Extract the [x, y] coordinate from the center of the cell holding the provided text.  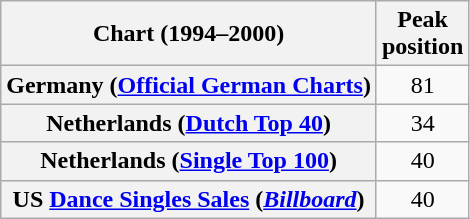
Germany (Official German Charts) [189, 85]
34 [422, 123]
Netherlands (Single Top 100) [189, 161]
81 [422, 85]
Peakposition [422, 34]
Chart (1994–2000) [189, 34]
US Dance Singles Sales (Billboard) [189, 199]
Netherlands (Dutch Top 40) [189, 123]
